Capture the cell that displays the provided text and extract its [x, y] central coordinate. 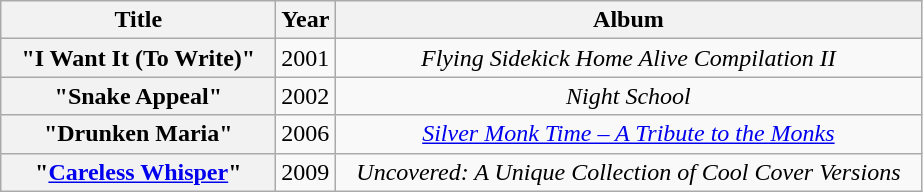
"I Want It (To Write)" [138, 58]
2006 [306, 134]
"Drunken Maria" [138, 134]
"Careless Whisper" [138, 172]
2001 [306, 58]
2002 [306, 96]
2009 [306, 172]
Flying Sidekick Home Alive Compilation II [628, 58]
Title [138, 20]
Night School [628, 96]
"Snake Appeal" [138, 96]
Uncovered: A Unique Collection of Cool Cover Versions [628, 172]
Album [628, 20]
Year [306, 20]
Silver Monk Time – A Tribute to the Monks [628, 134]
